Return (X, Y) of the center of cell containing provided text 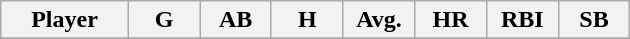
RBI (522, 20)
G (164, 20)
Avg. (379, 20)
H (307, 20)
AB (236, 20)
Player (64, 20)
SB (594, 20)
HR (451, 20)
